Extract the (x, y) coordinate from the center of the cell holding the provided text.  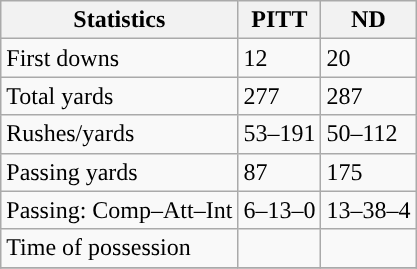
50–112 (368, 134)
Passing yards (120, 172)
175 (368, 172)
12 (280, 58)
First downs (120, 58)
Time of possession (120, 248)
6–13–0 (280, 210)
87 (280, 172)
20 (368, 58)
53–191 (280, 134)
Rushes/yards (120, 134)
277 (280, 96)
PITT (280, 20)
287 (368, 96)
Statistics (120, 20)
Total yards (120, 96)
Passing: Comp–Att–Int (120, 210)
13–38–4 (368, 210)
ND (368, 20)
